For the text-containing cell, return its midpoint in [X, Y] coordinate format. 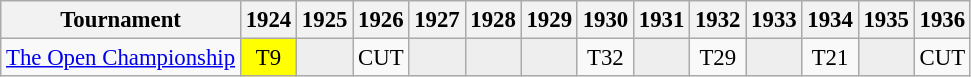
T32 [605, 58]
T9 [268, 58]
1924 [268, 20]
1932 [718, 20]
1934 [830, 20]
1936 [942, 20]
1925 [325, 20]
The Open Championship [121, 58]
1929 [549, 20]
Tournament [121, 20]
T29 [718, 58]
1930 [605, 20]
1931 [661, 20]
T21 [830, 58]
1927 [437, 20]
1935 [886, 20]
1928 [493, 20]
1933 [774, 20]
1926 [381, 20]
